Capture the cell that displays the provided text and extract its (x, y) central coordinate. 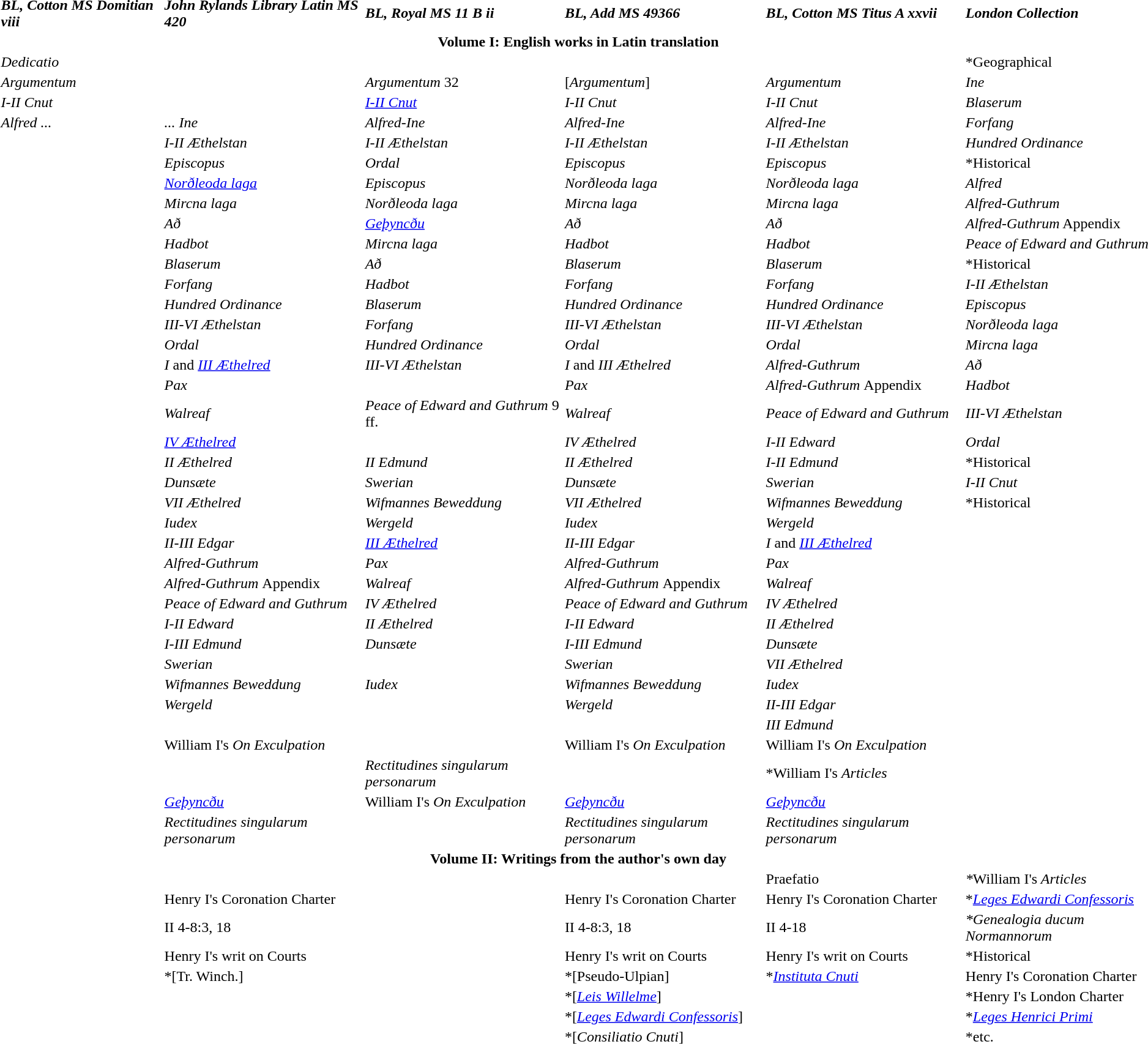
Dedicatio (81, 62)
*[Leis Willelme] (663, 996)
Praefatio (864, 879)
*William I's Articles (864, 774)
III Æthelred (463, 543)
II 4-18 (864, 928)
... Ine (263, 122)
*Instituta Cnuti (864, 976)
III Edmund (864, 725)
Alfred ... (81, 122)
[Argumentum] (663, 82)
I-II Edmund (864, 462)
Argumentum 32 (463, 82)
II Edmund (463, 462)
*[Tr. Winch.] (263, 976)
*[Leges Edwardi Confessoris] (663, 1016)
Peace of Edward and Guthrum 9 ff. (463, 414)
*[Pseudo-Ulpian] (663, 976)
